For the text-containing cell, return its midpoint in [X, Y] coordinate format. 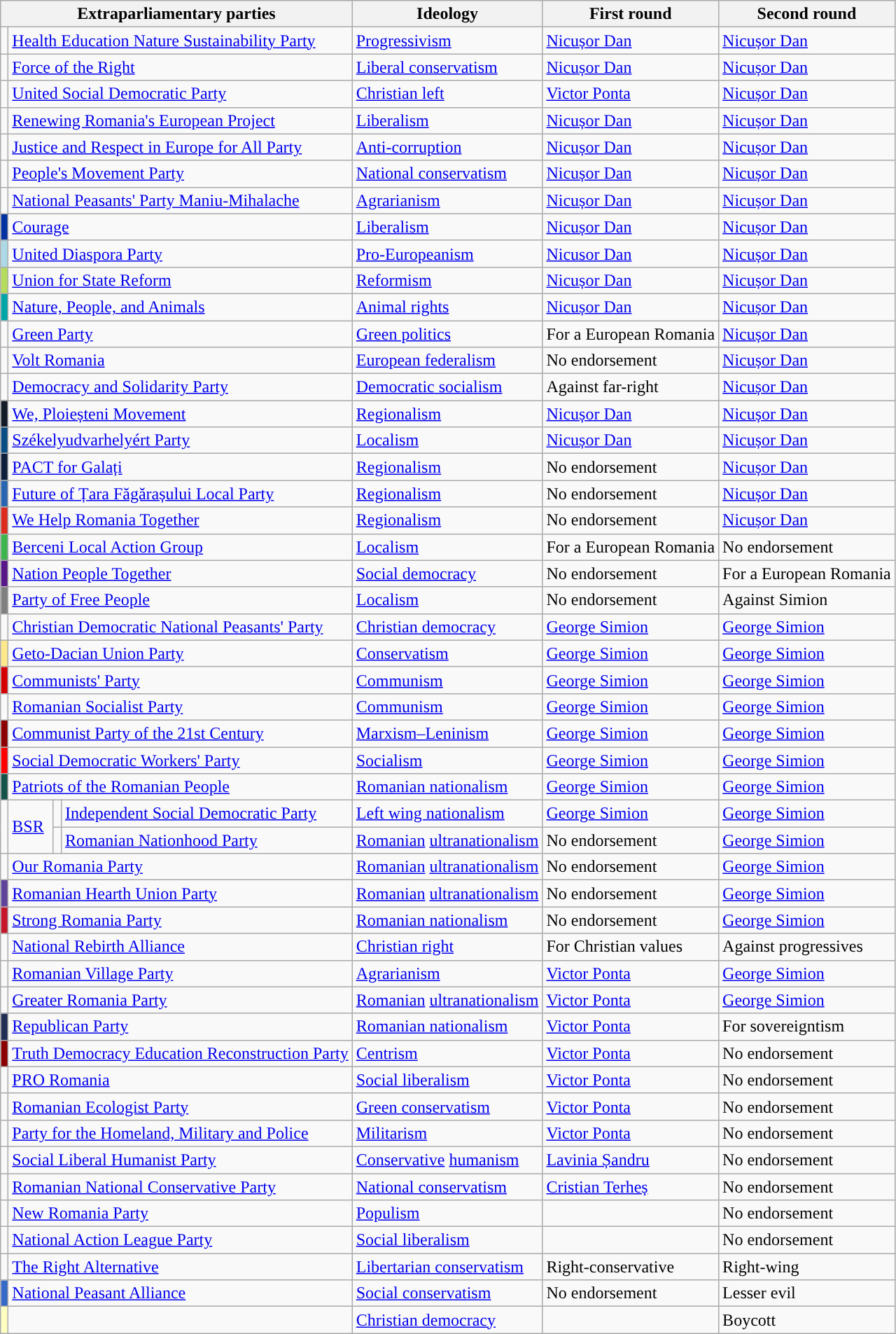
Romanian Ecologist Party [181, 1106]
Courage [181, 227]
Animal rights [447, 307]
Volt Romania [181, 361]
Ideology [447, 14]
Militarism [447, 1133]
Romanian Socialist Party [181, 707]
United Diaspora Party [181, 253]
Conservatism [447, 653]
Union for State Reform [181, 280]
BSR [31, 827]
Libertarian conservatism [447, 1267]
New Romania Party [181, 1214]
Conservative humanism [447, 1160]
Our Romania Party [181, 867]
Health Education Nature Sustainability Party [181, 41]
National Peasants' Party Maniu-Mihalache [181, 200]
Future of Țara Făgărașului Local Party [181, 494]
Lesser evil [807, 1293]
Against progressives [807, 947]
Anti-corruption [447, 147]
Against Simion [807, 600]
Cristian Terheș [631, 1187]
Party of Free People [181, 600]
Green politics [447, 334]
Székelyudvarhelyért Party [181, 440]
Right-wing [807, 1267]
Pro-Europeanism [447, 253]
Republican Party [181, 1027]
Extraparliamentary parties [176, 14]
European federalism [447, 361]
Patriots of the Romanian People [181, 787]
Romanian National Conservative Party [181, 1187]
Social Liberal Humanist Party [181, 1160]
Populism [447, 1214]
People's Movement Party [181, 174]
We Help Romania Together [181, 520]
National Rebirth Alliance [181, 947]
Romanian Hearth Union Party [181, 894]
Romanian Village Party [181, 973]
Communists' Party [181, 680]
Green Party [181, 334]
Force of the Right [181, 67]
United Social Democratic Party [181, 94]
Against far-right [631, 387]
Nation People Together [181, 574]
First round [631, 14]
Christian left [447, 94]
Social conservatism [447, 1293]
Boycott [807, 1320]
For Christian values [631, 947]
Reformism [447, 280]
Party for the Homeland, Military and Police [181, 1133]
Social Democratic Workers' Party [181, 760]
Progressivism [447, 41]
For sovereigntism [807, 1027]
National Action League Party [181, 1240]
Berceni Local Action Group [181, 547]
Socialism [447, 760]
The Right Alternative [181, 1267]
Lavinia Șandru [631, 1160]
Nicusor Dan [631, 253]
Democracy and Solidarity Party [181, 387]
PRO Romania [181, 1080]
Greater Romania Party [181, 1000]
Right-conservative [631, 1267]
Green conservatism [447, 1106]
Centrism [447, 1053]
Independent Social Democratic Party [206, 814]
National Peasant Alliance [181, 1293]
Strong Romania Party [181, 920]
We, Ploieșteni Movement [181, 414]
Justice and Respect in Europe for All Party [181, 147]
Liberal conservatism [447, 67]
Second round [807, 14]
Truth Democracy Education Reconstruction Party [181, 1053]
PACT for Galați [181, 467]
Marxism–Leninism [447, 733]
Romanian Nationhood Party [206, 840]
Christian right [447, 947]
Left wing nationalism [447, 814]
Christian Democratic National Peasants' Party [181, 627]
Democratic socialism [447, 387]
Nature, People, and Animals [181, 307]
Communist Party of the 21st Century [181, 733]
Social democracy [447, 574]
Geto-Dacian Union Party [181, 653]
Renewing Romania's European Project [181, 120]
